Return the (X, Y) coordinate for the center point of the cell that contains the specified text.  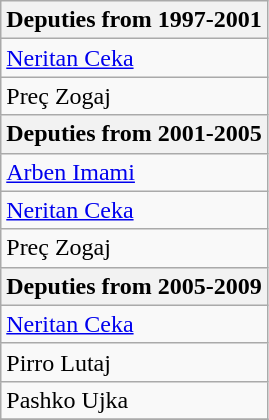
Deputies from 2005-2009 (134, 286)
Pirro Lutaj (134, 362)
Arben Imami (134, 172)
Deputies from 1997-2001 (134, 20)
Deputies from 2001-2005 (134, 134)
Pashko Ujka (134, 400)
